Detect which cell encompasses the target text, then output its [X, Y] center coordinate. 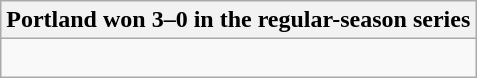
Portland won 3–0 in the regular-season series [238, 20]
